Determine the [X, Y] coordinate at the center of the cell enclosing the given text.  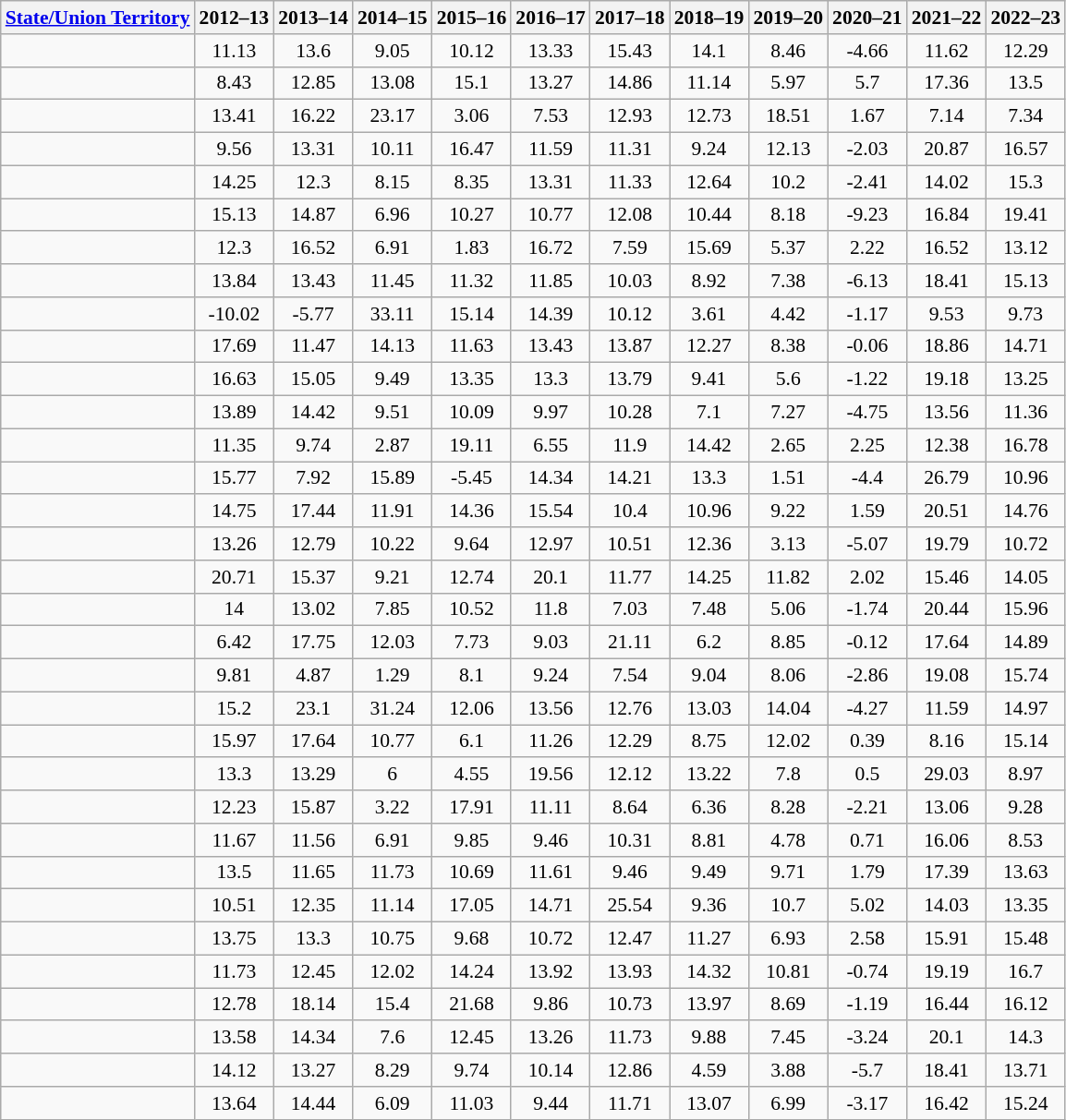
10.03 [630, 281]
13.93 [630, 971]
10.09 [472, 413]
9.85 [472, 840]
5.06 [788, 609]
15.05 [313, 379]
12.03 [393, 643]
7.45 [788, 1038]
18.86 [947, 346]
5.37 [788, 248]
16.44 [947, 1005]
15.2 [235, 708]
9.56 [235, 150]
1.83 [472, 248]
9.97 [551, 413]
14.3 [1025, 1038]
9.28 [1025, 807]
16.63 [235, 379]
13.03 [709, 708]
12.93 [630, 116]
3.06 [472, 116]
19.41 [1025, 215]
-2.86 [867, 676]
11.35 [235, 445]
14.12 [235, 1070]
19.56 [551, 775]
15.48 [1025, 939]
26.79 [947, 478]
14.04 [788, 708]
19.18 [947, 379]
14.97 [1025, 708]
29.03 [947, 775]
1.67 [867, 116]
17.36 [947, 83]
8.92 [709, 281]
10.22 [393, 544]
16.57 [1025, 150]
5.97 [788, 83]
7.59 [630, 248]
2018–19 [709, 18]
10.75 [393, 939]
12.36 [709, 544]
7.92 [313, 478]
14.24 [472, 971]
15.46 [947, 577]
13.08 [393, 83]
12.35 [313, 906]
12.76 [630, 708]
17.75 [313, 643]
-5.7 [867, 1070]
6.36 [709, 807]
20.51 [947, 512]
16.78 [1025, 445]
13.75 [235, 939]
7.48 [709, 609]
4.42 [788, 314]
9.51 [393, 413]
10.14 [551, 1070]
19.11 [472, 445]
-1.19 [867, 1005]
6.42 [235, 643]
21.68 [472, 1005]
-2.21 [867, 807]
-0.12 [867, 643]
8.81 [709, 840]
3.13 [788, 544]
6.2 [709, 643]
7.8 [788, 775]
2.02 [867, 577]
14.75 [235, 512]
-1.74 [867, 609]
14.39 [551, 314]
13.33 [551, 51]
8.06 [788, 676]
14.1 [709, 51]
9.86 [551, 1005]
15.37 [313, 577]
-5.45 [472, 478]
15.74 [1025, 676]
7.14 [947, 116]
2013–14 [313, 18]
10.4 [630, 512]
8.1 [472, 676]
8.15 [393, 182]
-9.23 [867, 215]
-6.13 [867, 281]
9.73 [1025, 314]
-3.24 [867, 1038]
14.05 [1025, 577]
6.1 [472, 741]
21.11 [630, 643]
2017–18 [630, 18]
14.32 [709, 971]
12.06 [472, 708]
2012–13 [235, 18]
6.93 [788, 939]
13.79 [630, 379]
17.69 [235, 346]
16.12 [1025, 1005]
23.1 [313, 708]
13.06 [947, 807]
11.33 [630, 182]
10.31 [630, 840]
5.02 [867, 906]
4.87 [313, 676]
7.34 [1025, 116]
11.45 [393, 281]
11.36 [1025, 413]
11.71 [630, 1103]
9.44 [551, 1103]
14.86 [630, 83]
10.73 [630, 1005]
14.03 [947, 906]
8.75 [709, 741]
2.22 [867, 248]
8.18 [788, 215]
16.22 [313, 116]
10.81 [788, 971]
8.29 [393, 1070]
17.91 [472, 807]
16.47 [472, 150]
15.69 [709, 248]
4.78 [788, 840]
7.6 [393, 1038]
-4.66 [867, 51]
11.77 [630, 577]
8.53 [1025, 840]
11.82 [788, 577]
13.02 [313, 609]
11.8 [551, 609]
12.08 [630, 215]
20.87 [947, 150]
-1.22 [867, 379]
11.31 [630, 150]
13.87 [630, 346]
14 [235, 609]
23.17 [393, 116]
8.85 [788, 643]
12.86 [630, 1070]
9.71 [788, 873]
15.3 [1025, 182]
10.27 [472, 215]
-5.07 [867, 544]
4.55 [472, 775]
18.51 [788, 116]
11.85 [551, 281]
9.88 [709, 1038]
9.21 [393, 577]
10.44 [709, 215]
15.4 [393, 1005]
8.28 [788, 807]
14.02 [947, 182]
13.84 [235, 281]
20.44 [947, 609]
2021–22 [947, 18]
13.63 [1025, 873]
0.5 [867, 775]
13.58 [235, 1038]
6.09 [393, 1103]
-1.17 [867, 314]
9.04 [709, 676]
12.97 [551, 544]
13.12 [1025, 248]
8.35 [472, 182]
8.43 [235, 83]
2016–17 [551, 18]
2.65 [788, 445]
7.38 [788, 281]
16.72 [551, 248]
15.96 [1025, 609]
9.36 [709, 906]
0.71 [867, 840]
11.9 [630, 445]
1.51 [788, 478]
15.87 [313, 807]
13.92 [551, 971]
12.85 [313, 83]
11.63 [472, 346]
13.89 [235, 413]
14.44 [313, 1103]
9.81 [235, 676]
13.64 [235, 1103]
-0.74 [867, 971]
1.79 [867, 873]
7.1 [709, 413]
14.76 [1025, 512]
5.7 [867, 83]
17.39 [947, 873]
-5.77 [313, 314]
31.24 [393, 708]
16.42 [947, 1103]
3.61 [709, 314]
13.29 [313, 775]
17.05 [472, 906]
10.52 [472, 609]
8.16 [947, 741]
10.28 [630, 413]
6.55 [551, 445]
-4.4 [867, 478]
11.03 [472, 1103]
11.61 [551, 873]
11.56 [313, 840]
7.27 [788, 413]
-4.75 [867, 413]
2020–21 [867, 18]
13.22 [709, 775]
9.03 [551, 643]
12.12 [630, 775]
19.79 [947, 544]
11.62 [947, 51]
13.97 [709, 1005]
15.43 [630, 51]
9.68 [472, 939]
16.84 [947, 215]
19.19 [947, 971]
14.87 [313, 215]
25.54 [630, 906]
2.25 [867, 445]
7.53 [551, 116]
12.74 [472, 577]
-2.41 [867, 182]
13.07 [709, 1103]
-0.06 [867, 346]
1.29 [393, 676]
12.27 [709, 346]
12.23 [235, 807]
15.54 [551, 512]
10.7 [788, 906]
13.6 [313, 51]
0.39 [867, 741]
-10.02 [235, 314]
16.7 [1025, 971]
2.58 [867, 939]
11.67 [235, 840]
6.99 [788, 1103]
14.36 [472, 512]
11.13 [235, 51]
11.32 [472, 281]
-2.03 [867, 150]
19.08 [947, 676]
State/Union Territory [98, 18]
9.53 [947, 314]
6.96 [393, 215]
14.13 [393, 346]
7.73 [472, 643]
13.25 [1025, 379]
14.21 [630, 478]
18.14 [313, 1005]
16.06 [947, 840]
9.64 [472, 544]
4.59 [709, 1070]
7.03 [630, 609]
3.88 [788, 1070]
20.71 [235, 577]
2.87 [393, 445]
15.91 [947, 939]
3.22 [393, 807]
8.69 [788, 1005]
2014–15 [393, 18]
5.6 [788, 379]
11.11 [551, 807]
7.54 [630, 676]
15.97 [235, 741]
15.77 [235, 478]
11.91 [393, 512]
13.41 [235, 116]
8.97 [1025, 775]
14.89 [1025, 643]
10.2 [788, 182]
2022–23 [1025, 18]
7.85 [393, 609]
12.13 [788, 150]
-3.17 [867, 1103]
12.78 [235, 1005]
10.69 [472, 873]
10.11 [393, 150]
15.89 [393, 478]
1.59 [867, 512]
-4.27 [867, 708]
15.24 [1025, 1103]
2019–20 [788, 18]
11.27 [709, 939]
8.64 [630, 807]
12.38 [947, 445]
11.65 [313, 873]
9.22 [788, 512]
8.38 [788, 346]
9.05 [393, 51]
33.11 [393, 314]
11.47 [313, 346]
12.47 [630, 939]
11.26 [551, 741]
13.71 [1025, 1070]
9.41 [709, 379]
6 [393, 775]
8.46 [788, 51]
15.1 [472, 83]
2015–16 [472, 18]
12.64 [709, 182]
17.44 [313, 512]
12.73 [709, 116]
12.79 [313, 544]
